Provide the [x, y] coordinate of the cell's center where the given text is located.  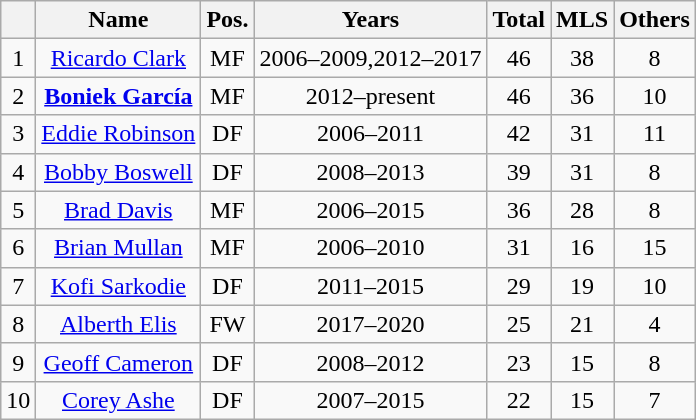
2006–2015 [370, 210]
2006–2011 [370, 134]
16 [582, 248]
Corey Ashe [118, 400]
Name [118, 20]
21 [582, 324]
25 [519, 324]
FW [228, 324]
11 [655, 134]
Brian Mullan [118, 248]
Brad Davis [118, 210]
Bobby Boswell [118, 172]
6 [18, 248]
2011–2015 [370, 286]
19 [582, 286]
Others [655, 20]
38 [582, 58]
2008–2012 [370, 362]
1 [18, 58]
3 [18, 134]
Ricardo Clark [118, 58]
Eddie Robinson [118, 134]
29 [519, 286]
2006–2010 [370, 248]
2012–present [370, 96]
Geoff Cameron [118, 362]
Kofi Sarkodie [118, 286]
Alberth Elis [118, 324]
2008–2013 [370, 172]
MLS [582, 20]
Total [519, 20]
9 [18, 362]
22 [519, 400]
42 [519, 134]
2007–2015 [370, 400]
Pos. [228, 20]
28 [582, 210]
23 [519, 362]
2006–2009,2012–2017 [370, 58]
Boniek García [118, 96]
39 [519, 172]
2017–2020 [370, 324]
Years [370, 20]
2 [18, 96]
5 [18, 210]
